Output the (X, Y) coordinate of the center of the cell containing the given text.  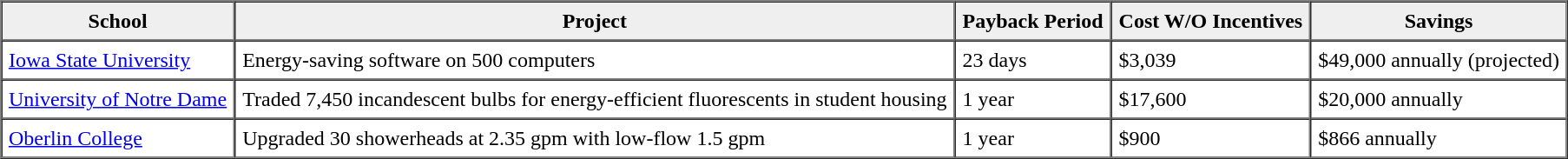
Traded 7,450 incandescent bulbs for energy-efficient fluorescents in student housing (594, 99)
$3,039 (1211, 59)
$17,600 (1211, 99)
Project (594, 21)
Cost W/O Incentives (1211, 21)
Upgraded 30 showerheads at 2.35 gpm with low-flow 1.5 gpm (594, 137)
23 days (1033, 59)
$866 annually (1439, 137)
$20,000 annually (1439, 99)
Iowa State University (118, 59)
Payback Period (1033, 21)
University of Notre Dame (118, 99)
Savings (1439, 21)
School (118, 21)
Energy-saving software on 500 computers (594, 59)
$49,000 annually (projected) (1439, 59)
$900 (1211, 137)
Oberlin College (118, 137)
